Scan for the cell matching the given text and deliver its [X, Y] coordinate at center. 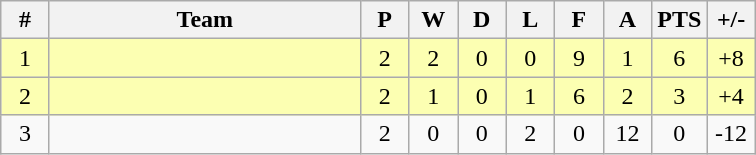
W [434, 20]
9 [580, 58]
F [580, 20]
A [628, 20]
Team [204, 20]
PTS [680, 20]
+/- [732, 20]
D [482, 20]
12 [628, 134]
P [384, 20]
L [530, 20]
+8 [732, 58]
-12 [732, 134]
+4 [732, 96]
# [26, 20]
